Find where the given text appears and provide that cell's center as [x, y] coordinate. 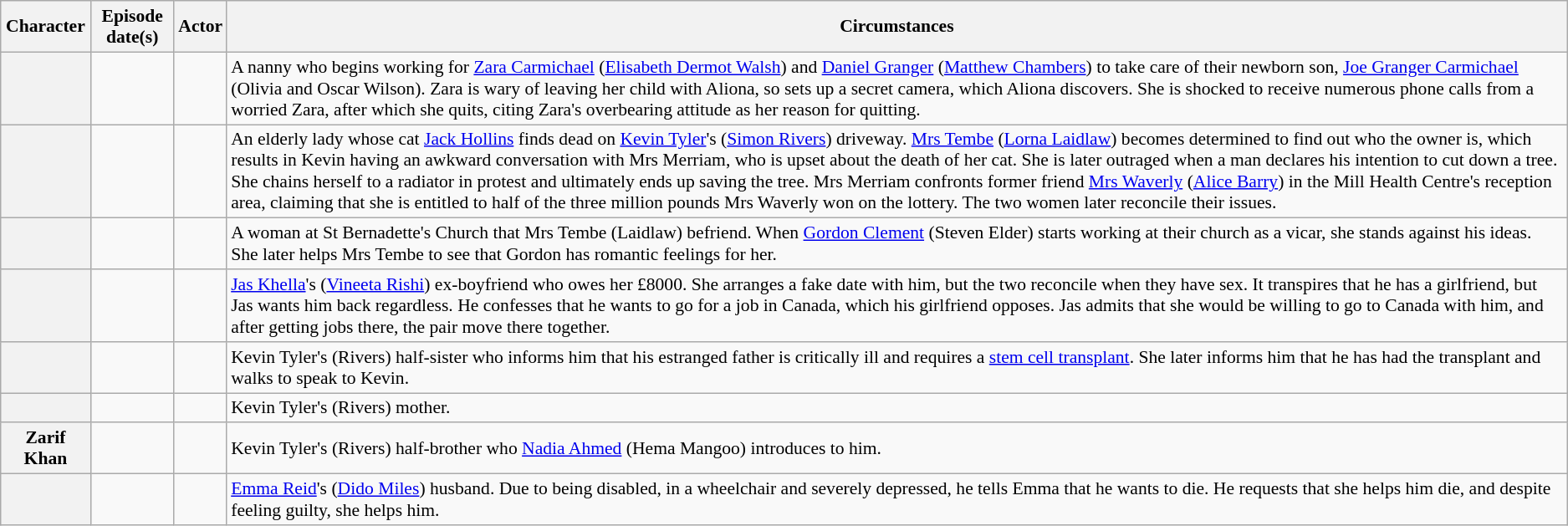
Character [45, 27]
Zarif Khan [45, 448]
Kevin Tyler's (Rivers) mother. [896, 408]
Actor [201, 27]
Kevin Tyler's (Rivers) half-brother who Nadia Ahmed (Hema Mangoo) introduces to him. [896, 448]
Circumstances [896, 27]
Episode date(s) [132, 27]
